Identify which cell holds the provided text, then report its (x, y) central coordinate. 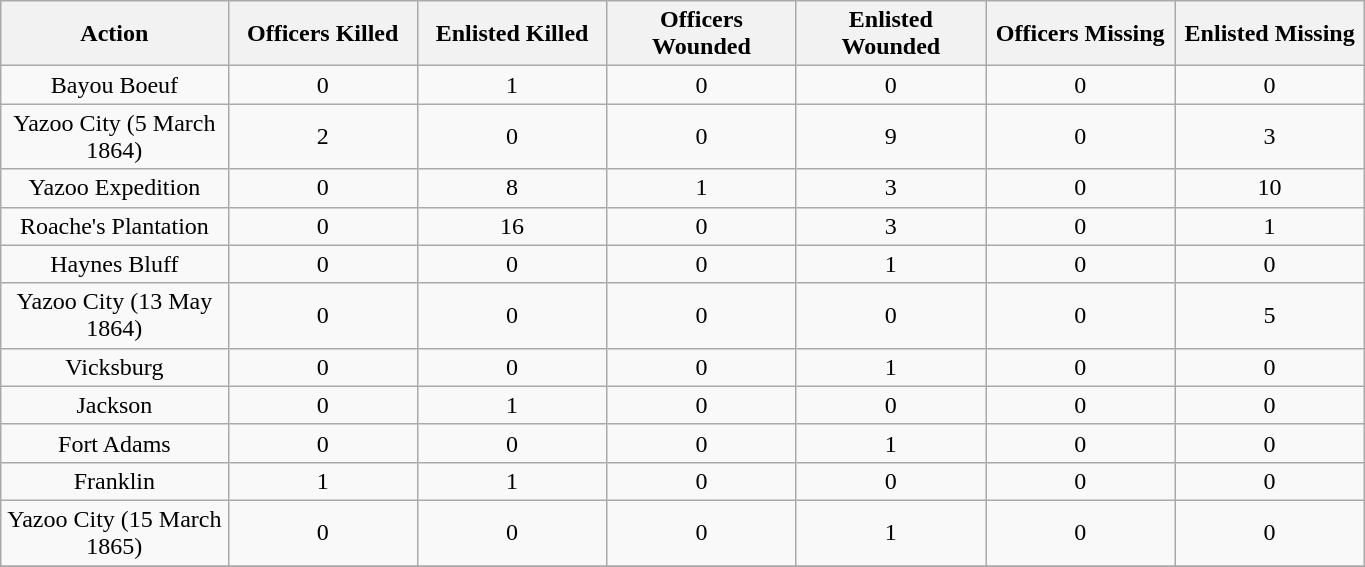
5 (1270, 316)
9 (890, 136)
Franklin (114, 481)
Yazoo City (5 March 1864) (114, 136)
16 (512, 226)
Enlisted Wounded (890, 34)
Officers Wounded (702, 34)
Enlisted Killed (512, 34)
Officers Killed (322, 34)
Fort Adams (114, 443)
Yazoo City (15 March 1865) (114, 532)
2 (322, 136)
Jackson (114, 405)
Roache's Plantation (114, 226)
Yazoo City (13 May 1864) (114, 316)
Action (114, 34)
8 (512, 188)
Bayou Boeuf (114, 85)
10 (1270, 188)
Enlisted Missing (1270, 34)
Officers Missing (1080, 34)
Haynes Bluff (114, 264)
Vicksburg (114, 367)
Yazoo Expedition (114, 188)
